Determine the (X, Y) coordinate at the center of the cell enclosing the given text.  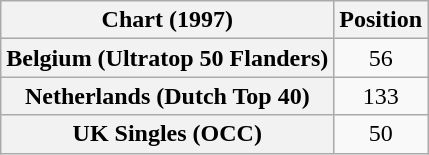
UK Singles (OCC) (168, 134)
Netherlands (Dutch Top 40) (168, 96)
Chart (1997) (168, 20)
133 (381, 96)
56 (381, 58)
50 (381, 134)
Position (381, 20)
Belgium (Ultratop 50 Flanders) (168, 58)
